Detect which cell encompasses the target text, then output its (X, Y) center coordinate. 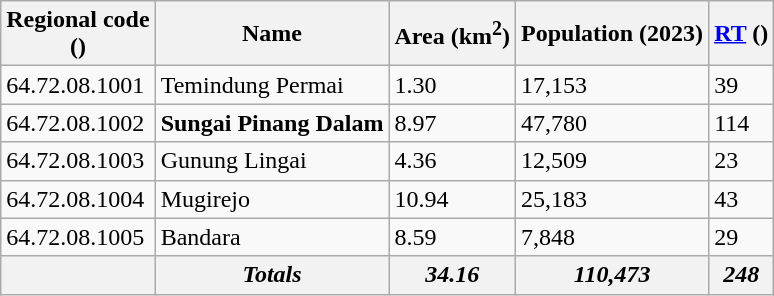
29 (742, 237)
64.72.08.1001 (78, 85)
Bandara (272, 237)
43 (742, 199)
Sungai Pinang Dalam (272, 123)
23 (742, 161)
114 (742, 123)
Population (2023) (612, 34)
Area (km2) (452, 34)
25,183 (612, 199)
12,509 (612, 161)
64.72.08.1003 (78, 161)
Totals (272, 275)
64.72.08.1004 (78, 199)
248 (742, 275)
RT () (742, 34)
7,848 (612, 237)
34.16 (452, 275)
47,780 (612, 123)
10.94 (452, 199)
110,473 (612, 275)
39 (742, 85)
1.30 (452, 85)
64.72.08.1002 (78, 123)
64.72.08.1005 (78, 237)
Mugirejo (272, 199)
Temindung Permai (272, 85)
17,153 (612, 85)
8.97 (452, 123)
Name (272, 34)
Regional code() (78, 34)
8.59 (452, 237)
4.36 (452, 161)
Gunung Lingai (272, 161)
